Provide the (X, Y) coordinate of the cell's center where the given text is located.  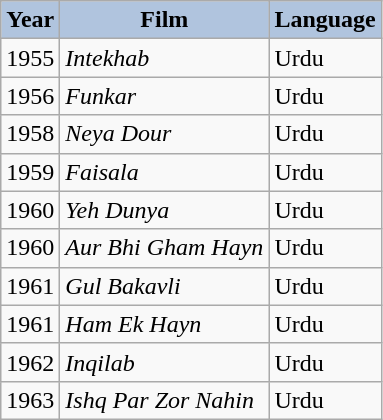
Inqilab (164, 362)
1963 (30, 400)
Ishq Par Zor Nahin (164, 400)
1958 (30, 134)
Ham Ek Hayn (164, 324)
Year (30, 20)
1959 (30, 172)
1956 (30, 96)
Faisala (164, 172)
Funkar (164, 96)
Film (164, 20)
Yeh Dunya (164, 210)
Aur Bhi Gham Hayn (164, 248)
Intekhab (164, 58)
Neya Dour (164, 134)
Language (325, 20)
1955 (30, 58)
Gul Bakavli (164, 286)
1962 (30, 362)
